For the text-containing cell, return its midpoint in (x, y) coordinate format. 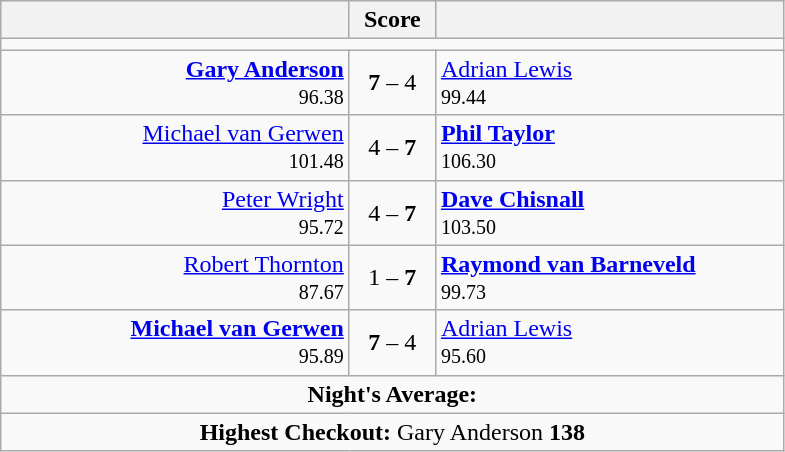
1 – 7 (392, 278)
Adrian Lewis 99.44 (610, 82)
Michael van Gerwen 95.89 (176, 342)
Dave Chisnall 103.50 (610, 212)
Night's Average: (392, 394)
Peter Wright 95.72 (176, 212)
Gary Anderson 96.38 (176, 82)
Score (392, 20)
Michael van Gerwen 101.48 (176, 148)
Phil Taylor 106.30 (610, 148)
Highest Checkout: Gary Anderson 138 (392, 432)
Adrian Lewis 95.60 (610, 342)
Raymond van Barneveld 99.73 (610, 278)
Robert Thornton 87.67 (176, 278)
